Search for the cell housing the specified text and yield its [X, Y] center coordinate. 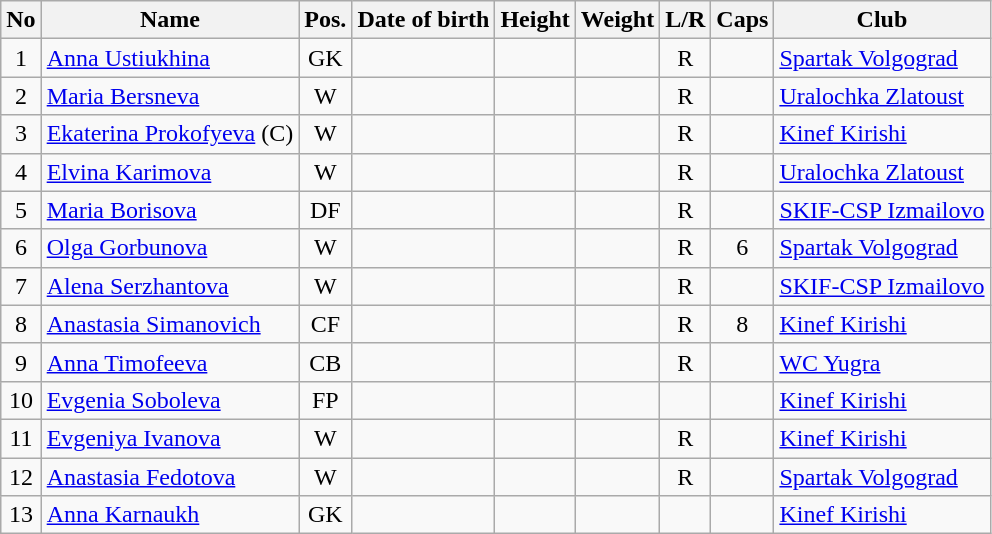
FP [326, 400]
Maria Bersneva [170, 96]
No [21, 20]
Evgenia Soboleva [170, 400]
Pos. [326, 20]
Weight [617, 20]
Caps [742, 20]
5 [21, 210]
WC Yugra [882, 362]
Evgeniya Ivanova [170, 438]
10 [21, 400]
12 [21, 477]
CF [326, 324]
Anna Timofeeva [170, 362]
11 [21, 438]
Olga Gorbunova [170, 248]
Anna Karnaukh [170, 515]
3 [21, 134]
Anastasia Fedotova [170, 477]
1 [21, 58]
Height [535, 20]
7 [21, 286]
Anna Ustiukhina [170, 58]
Maria Borisova [170, 210]
CB [326, 362]
Alena Serzhantova [170, 286]
Date of birth [424, 20]
2 [21, 96]
Club [882, 20]
Elvina Karimova [170, 172]
Name [170, 20]
4 [21, 172]
13 [21, 515]
9 [21, 362]
Ekaterina Prokofyeva (C) [170, 134]
Anastasia Simanovich [170, 324]
DF [326, 210]
L/R [686, 20]
